Output the (X, Y) coordinate of the center of the cell containing the given text.  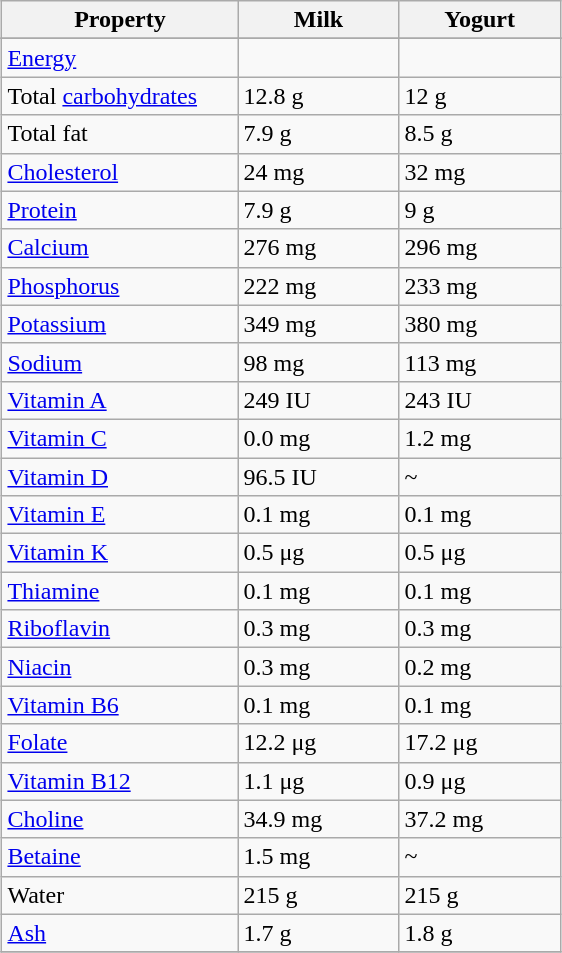
Total carbohydrates (120, 96)
1.2 mg (480, 438)
Vitamin D (120, 477)
37.2 mg (480, 819)
34.9 mg (318, 819)
Betaine (120, 857)
0.9 μg (480, 781)
222 mg (318, 286)
1.7 g (318, 933)
Vitamin E (120, 515)
Phosphorus (120, 286)
Yogurt (480, 20)
349 mg (318, 324)
12.2 μg (318, 743)
Ash (120, 933)
96.5 IU (318, 477)
Niacin (120, 667)
Vitamin C (120, 438)
32 mg (480, 172)
Folate (120, 743)
Vitamin A (120, 400)
0.2 mg (480, 667)
380 mg (480, 324)
Property (120, 20)
Energy (120, 58)
Protein (120, 210)
17.2 μg (480, 743)
Vitamin K (120, 553)
Riboflavin (120, 629)
Thiamine (120, 591)
233 mg (480, 286)
249 IU (318, 400)
1.5 mg (318, 857)
Choline (120, 819)
24 mg (318, 172)
Vitamin B6 (120, 705)
1.8 g (480, 933)
12.8 g (318, 96)
Vitamin B12 (120, 781)
Total fat (120, 134)
Potassium (120, 324)
12 g (480, 96)
243 IU (480, 400)
Cholesterol (120, 172)
1.1 μg (318, 781)
276 mg (318, 248)
Water (120, 895)
9 g (480, 210)
113 mg (480, 362)
0.0 mg (318, 438)
296 mg (480, 248)
8.5 g (480, 134)
Calcium (120, 248)
Milk (318, 20)
98 mg (318, 362)
Sodium (120, 362)
